From the cell containing the given text, extract its center point as [X, Y] coordinate. 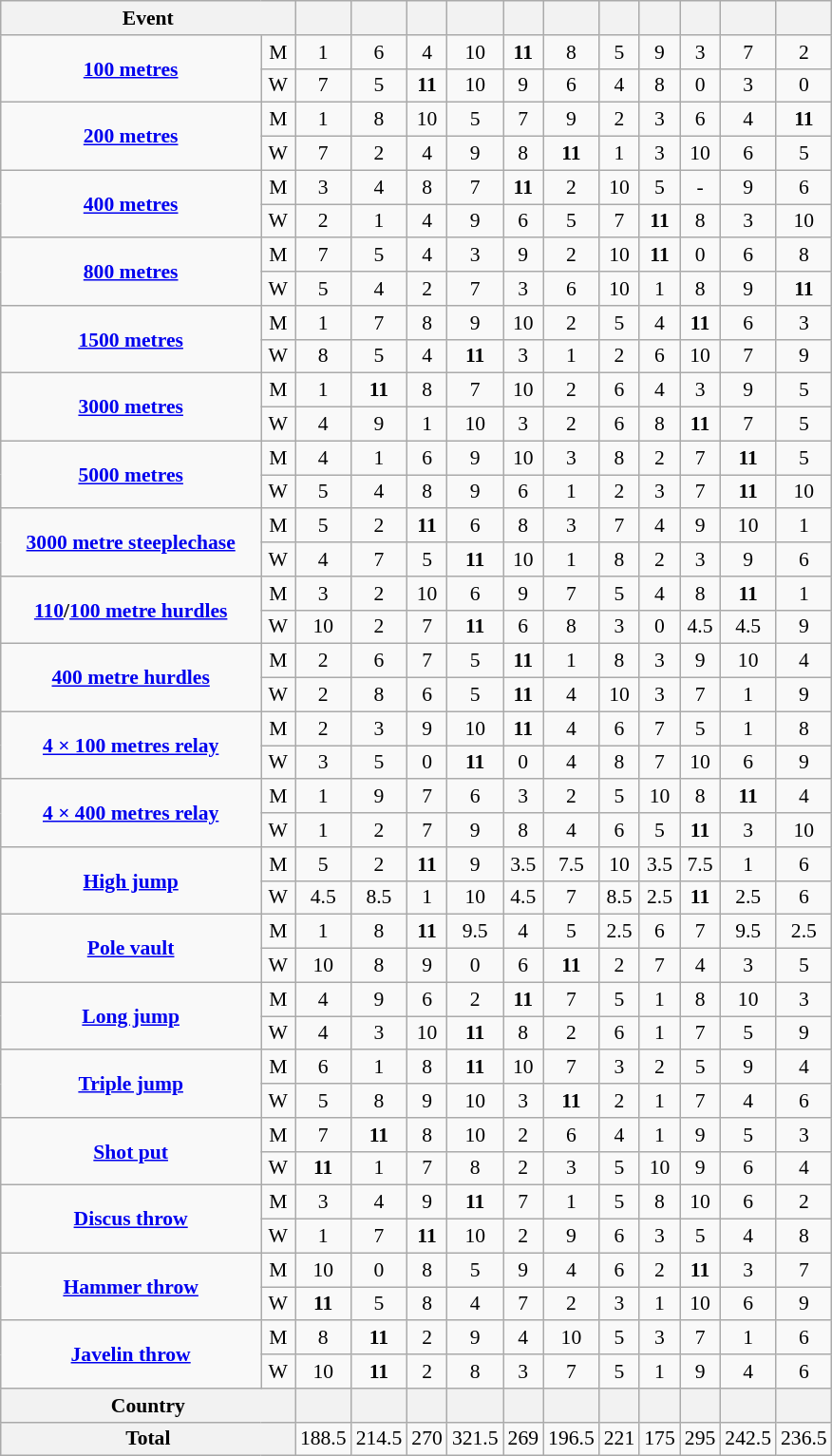
Triple jump [131, 1085]
Javelin throw [131, 1354]
3000 metre steeplechase [131, 543]
242.5 [748, 1439]
321.5 [475, 1439]
Event [148, 18]
Country [148, 1406]
175 [659, 1439]
295 [701, 1439]
400 metre hurdles [131, 678]
221 [619, 1439]
Discus throw [131, 1220]
100 metres [131, 68]
Pole vault [131, 948]
High jump [131, 881]
Shot put [131, 1151]
4 × 400 metres relay [131, 813]
Total [148, 1439]
110/100 metre hurdles [131, 610]
4 × 100 metres relay [131, 745]
3000 metres [131, 407]
400 metres [131, 203]
Hammer throw [131, 1286]
800 metres [131, 272]
269 [524, 1439]
200 metres [131, 137]
1500 metres [131, 340]
270 [427, 1439]
5000 metres [131, 475]
188.5 [323, 1439]
236.5 [804, 1439]
Long jump [131, 1016]
- [701, 187]
214.5 [380, 1439]
196.5 [572, 1439]
